Return the [X, Y] coordinate for the center point of the cell that contains the specified text.  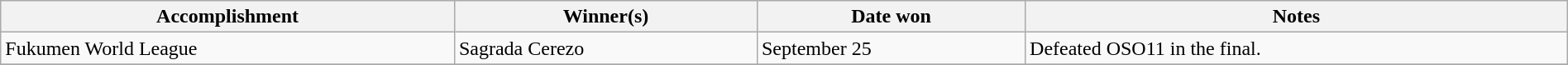
Winner(s) [605, 17]
Accomplishment [228, 17]
Sagrada Cerezo [605, 48]
Date won [891, 17]
Notes [1297, 17]
Fukumen World League [228, 48]
September 25 [891, 48]
Defeated OSO11 in the final. [1297, 48]
